Extract the [x, y] coordinate from the center of the cell holding the provided text.  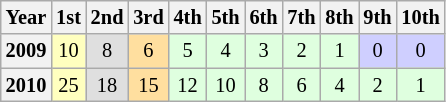
6th [264, 17]
4th [188, 17]
12 [188, 85]
18 [108, 85]
15 [148, 85]
2009 [26, 51]
3rd [148, 17]
10th [421, 17]
1st [68, 17]
5th [226, 17]
2nd [108, 17]
25 [68, 85]
8th [340, 17]
5 [188, 51]
2010 [26, 85]
3 [264, 51]
7th [302, 17]
Year [26, 17]
9th [378, 17]
